Determine the [x, y] coordinate at the center of the cell enclosing the given text.  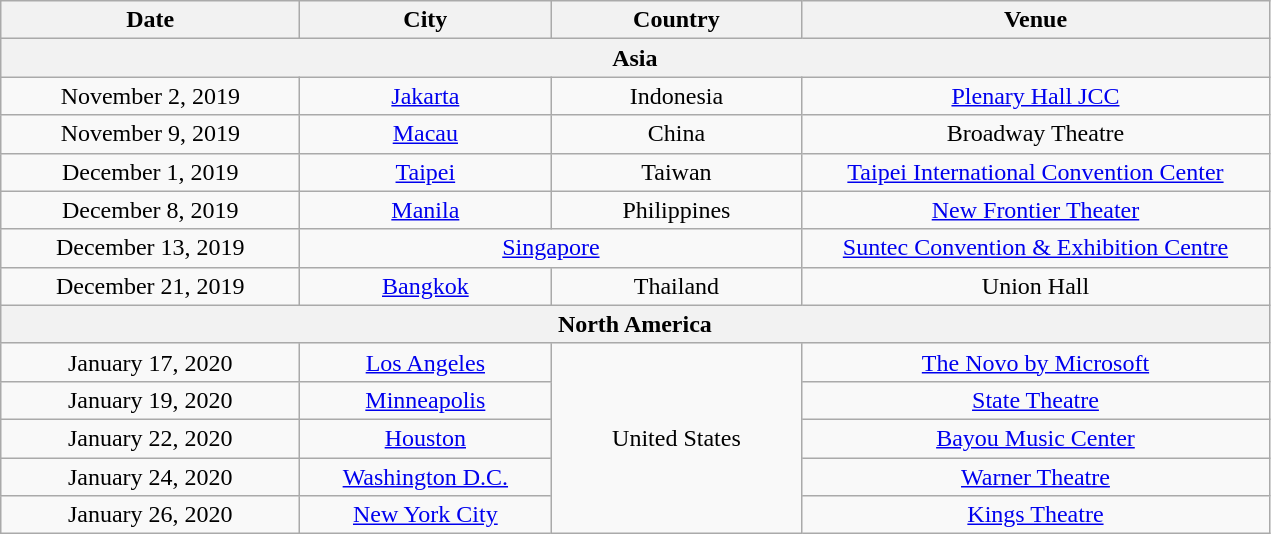
Taipei [426, 172]
November 2, 2019 [150, 96]
Kings Theatre [1036, 515]
Philippines [676, 210]
Taiwan [676, 172]
December 1, 2019 [150, 172]
Suntec Convention & Exhibition Centre [1036, 248]
State Theatre [1036, 400]
Singapore [551, 248]
Los Angeles [426, 362]
Date [150, 20]
January 22, 2020 [150, 438]
Indonesia [676, 96]
Houston [426, 438]
Manila [426, 210]
Warner Theatre [1036, 477]
Bangkok [426, 286]
Macau [426, 134]
United States [676, 438]
Country [676, 20]
The Novo by Microsoft [1036, 362]
January 24, 2020 [150, 477]
January 19, 2020 [150, 400]
Asia [635, 58]
New Frontier Theater [1036, 210]
Taipei International Convention Center [1036, 172]
Washington D.C. [426, 477]
Bayou Music Center [1036, 438]
November 9, 2019 [150, 134]
January 17, 2020 [150, 362]
North America [635, 324]
Plenary Hall JCC [1036, 96]
Thailand [676, 286]
December 21, 2019 [150, 286]
Jakarta [426, 96]
Broadway Theatre [1036, 134]
China [676, 134]
Union Hall [1036, 286]
Venue [1036, 20]
December 8, 2019 [150, 210]
January 26, 2020 [150, 515]
City [426, 20]
Minneapolis [426, 400]
December 13, 2019 [150, 248]
New York City [426, 515]
